Determine the [X, Y] coordinate at the center of the cell enclosing the given text.  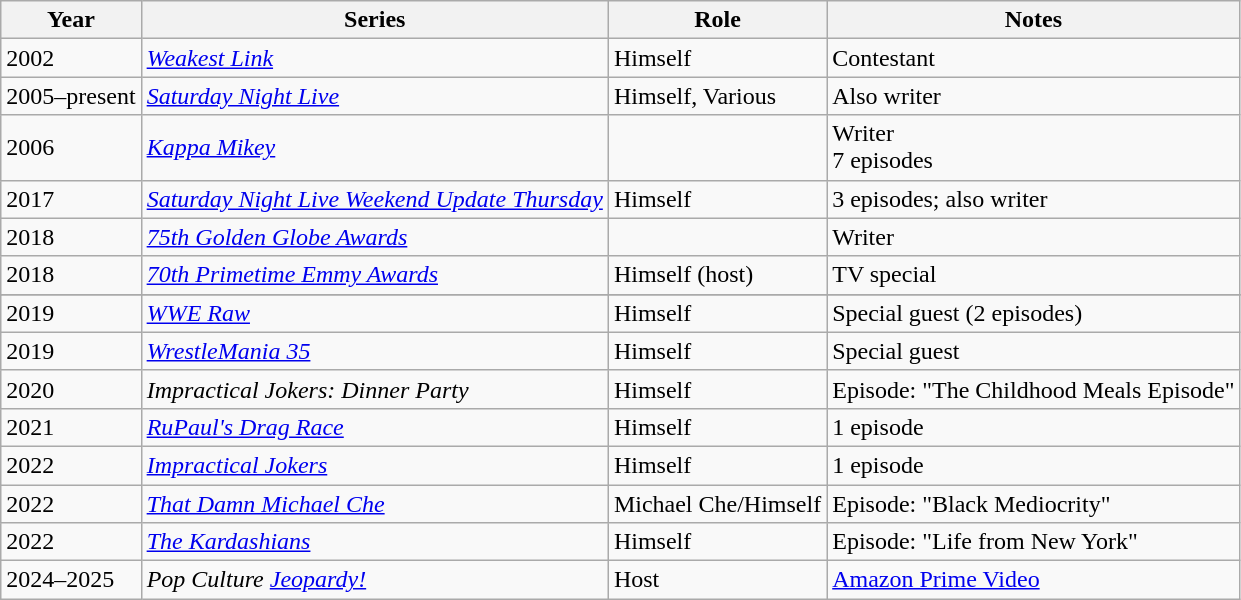
That Damn Michael Che [374, 503]
The Kardashians [374, 542]
Writer [1034, 237]
2017 [71, 199]
Episode: "Black Mediocrity" [1034, 503]
Himself (host) [717, 275]
Series [374, 20]
Notes [1034, 20]
2024–2025 [71, 580]
Episode: "Life from New York" [1034, 542]
Episode: "The Childhood Meals Episode" [1034, 389]
TV special [1034, 275]
Impractical Jokers [374, 465]
Saturday Night Live [374, 96]
Amazon Prime Video [1034, 580]
2005–present [71, 96]
Year [71, 20]
Special guest (2 episodes) [1034, 313]
2020 [71, 389]
70th Primetime Emmy Awards [374, 275]
Michael Che/Himself [717, 503]
75th Golden Globe Awards [374, 237]
RuPaul's Drag Race [374, 427]
Weakest Link [374, 58]
WrestleMania 35 [374, 351]
Role [717, 20]
2021 [71, 427]
Saturday Night Live Weekend Update Thursday [374, 199]
Kappa Mikey [374, 148]
Host [717, 580]
Contestant [1034, 58]
WWE Raw [374, 313]
Special guest [1034, 351]
Pop Culture Jeopardy! [374, 580]
2002 [71, 58]
Also writer [1034, 96]
Writer7 episodes [1034, 148]
Impractical Jokers: Dinner Party [374, 389]
2006 [71, 148]
Himself, Various [717, 96]
3 episodes; also writer [1034, 199]
